Return the [x, y] coordinate for the center point of the cell that contains the specified text.  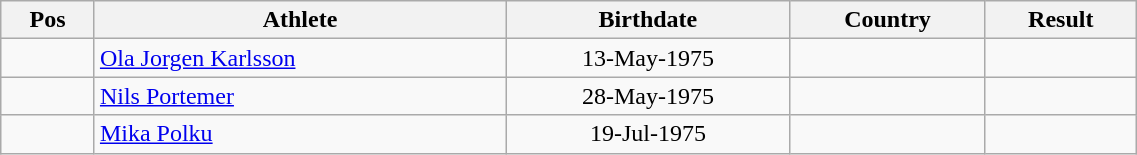
Nils Portemer [300, 96]
Mika Polku [300, 134]
Ola Jorgen Karlsson [300, 58]
Birthdate [648, 20]
Athlete [300, 20]
Pos [48, 20]
19-Jul-1975 [648, 134]
Result [1061, 20]
13-May-1975 [648, 58]
28-May-1975 [648, 96]
Country [888, 20]
